For the text-containing cell, return its midpoint in (X, Y) coordinate format. 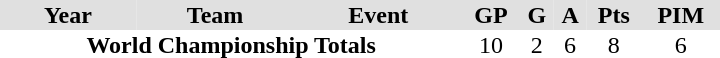
Pts (614, 15)
PIM (680, 15)
A (570, 15)
Team (215, 15)
G (537, 15)
Event (378, 15)
Year (68, 15)
GP (490, 15)
